Identify which cell holds the provided text, then report its [X, Y] central coordinate. 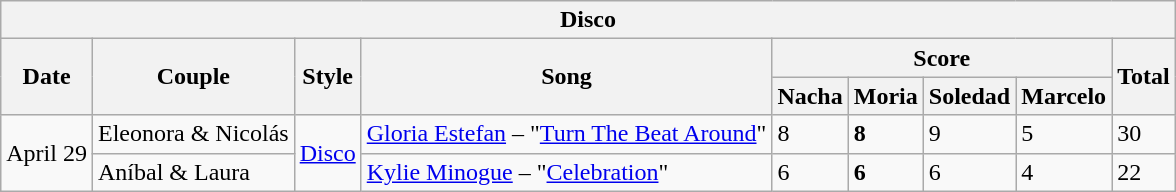
Song [566, 77]
9 [969, 134]
Score [942, 58]
Couple [193, 77]
30 [1144, 134]
Total [1144, 77]
April 29 [47, 153]
22 [1144, 172]
Gloria Estefan – "Turn The Beat Around" [566, 134]
5 [1064, 134]
Moria [886, 96]
Marcelo [1064, 96]
Style [328, 77]
Aníbal & Laura [193, 172]
Kylie Minogue – "Celebration" [566, 172]
4 [1064, 172]
Eleonora & Nicolás [193, 134]
Soledad [969, 96]
Nacha [810, 96]
Date [47, 77]
